Output the [X, Y] coordinate of the center of the cell containing the given text.  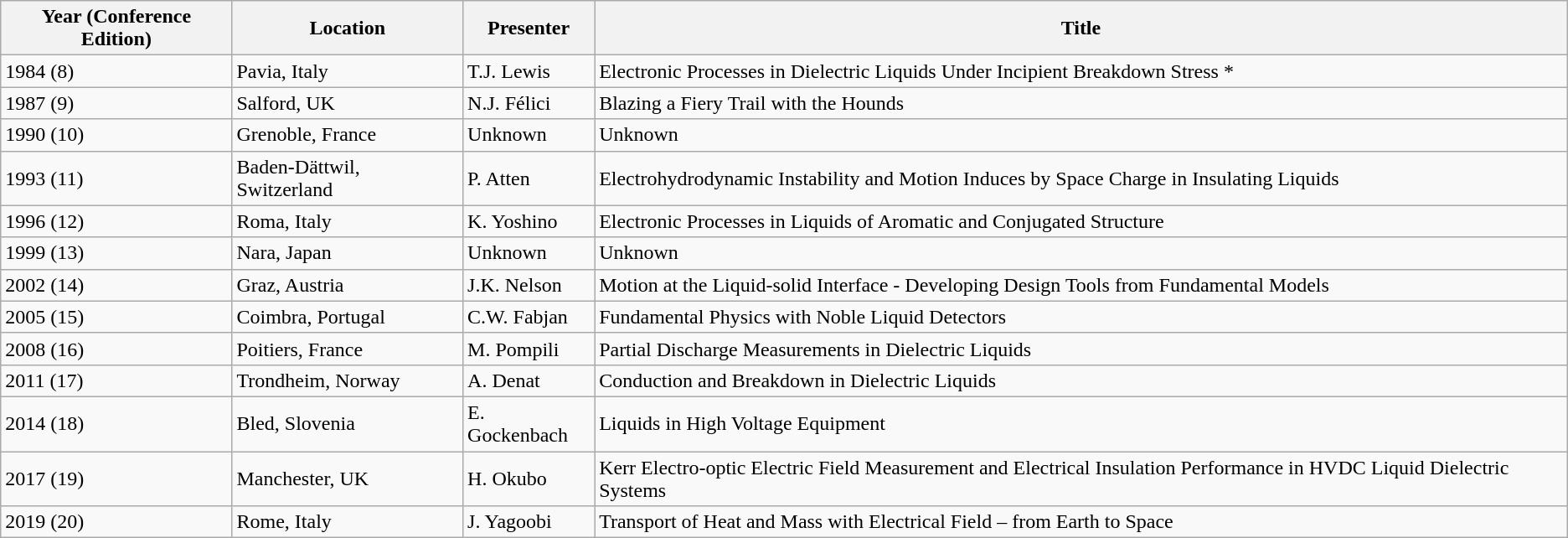
Salford, UK [348, 103]
2005 (15) [116, 317]
Rome, Italy [348, 522]
Liquids in High Voltage Equipment [1081, 424]
1999 (13) [116, 253]
T.J. Lewis [529, 71]
A. Denat [529, 380]
P. Atten [529, 178]
1987 (9) [116, 103]
K. Yoshino [529, 221]
Grenoble, France [348, 135]
Conduction and Breakdown in Dielectric Liquids [1081, 380]
Partial Discharge Measurements in Dielectric Liquids [1081, 349]
Fundamental Physics with Noble Liquid Detectors [1081, 317]
J.K. Nelson [529, 285]
2019 (20) [116, 522]
Manchester, UK [348, 478]
Year (Conference Edition) [116, 28]
1993 (11) [116, 178]
2017 (19) [116, 478]
Graz, Austria [348, 285]
C.W. Fabjan [529, 317]
Kerr Electro-optic Electric Field Measurement and Electrical Insulation Performance in HVDC Liquid Dielectric Systems [1081, 478]
Trondheim, Norway [348, 380]
N.J. Félici [529, 103]
Baden-Dättwil, Switzerland [348, 178]
Transport of Heat and Mass with Electrical Field – from Earth to Space [1081, 522]
Poitiers, France [348, 349]
2008 (16) [116, 349]
Location [348, 28]
Pavia, Italy [348, 71]
H. Okubo [529, 478]
Presenter [529, 28]
2011 (17) [116, 380]
1990 (10) [116, 135]
2002 (14) [116, 285]
1996 (12) [116, 221]
E. Gockenbach [529, 424]
Title [1081, 28]
Blazing a Fiery Trail with the Hounds [1081, 103]
Coimbra, Portugal [348, 317]
1984 (8) [116, 71]
Electronic Processes in Liquids of Aromatic and Conjugated Structure [1081, 221]
Electronic Processes in Dielectric Liquids Under Incipient Breakdown Stress * [1081, 71]
Motion at the Liquid-solid Interface - Developing Design Tools from Fundamental Models [1081, 285]
Nara, Japan [348, 253]
2014 (18) [116, 424]
M. Pompili [529, 349]
Roma, Italy [348, 221]
J. Yagoobi [529, 522]
Electrohydrodynamic Instability and Motion Induces by Space Charge in Insulating Liquids [1081, 178]
Bled, Slovenia [348, 424]
